Output the [X, Y] coordinate of the center of the cell containing the given text.  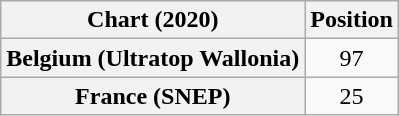
97 [352, 58]
Chart (2020) [153, 20]
France (SNEP) [153, 96]
25 [352, 96]
Belgium (Ultratop Wallonia) [153, 58]
Position [352, 20]
